Return (X, Y) of the center of cell containing provided text 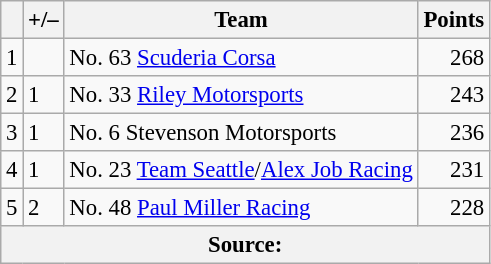
4 (12, 170)
243 (454, 95)
Team (241, 20)
+/– (44, 20)
No. 23 Team Seattle/Alex Job Racing (241, 170)
268 (454, 58)
231 (454, 170)
No. 33 Riley Motorsports (241, 95)
228 (454, 208)
5 (12, 208)
236 (454, 133)
Source: (246, 245)
Points (454, 20)
3 (12, 133)
No. 63 Scuderia Corsa (241, 58)
No. 6 Stevenson Motorsports (241, 133)
No. 48 Paul Miller Racing (241, 208)
